Return the (x, y) coordinate for the center point of the cell that contains the specified text.  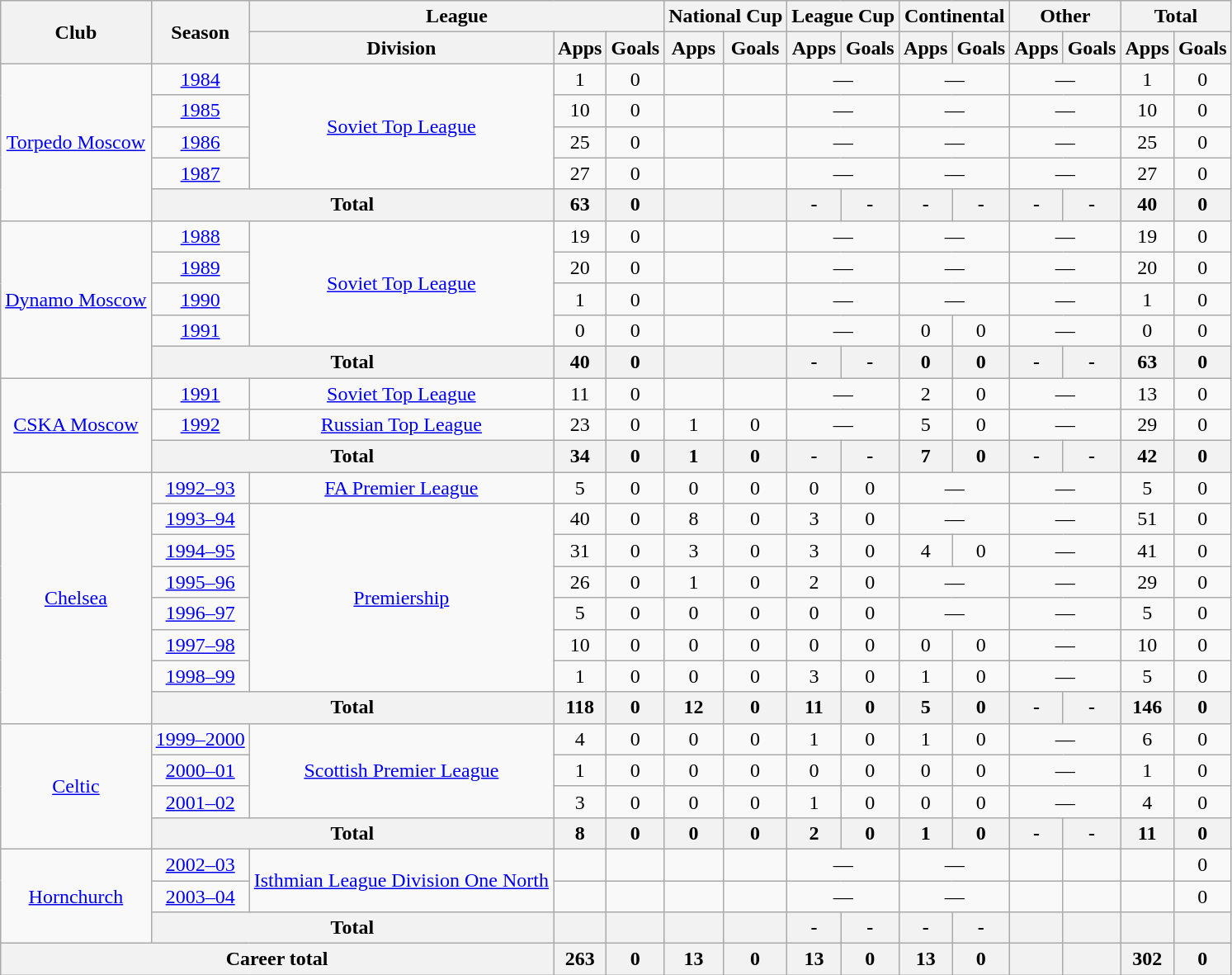
31 (580, 551)
CSKA Moscow (76, 425)
12 (694, 708)
1988 (200, 236)
Hornchurch (76, 896)
Season (200, 32)
34 (580, 457)
Continental (955, 17)
2000–01 (200, 770)
League (456, 17)
26 (580, 582)
Premiership (401, 598)
Torpedo Moscow (76, 142)
Isthmian League Division One North (401, 880)
42 (1147, 457)
Club (76, 32)
1998–99 (200, 676)
6 (1147, 739)
51 (1147, 519)
1994–95 (200, 551)
Scottish Premier League (401, 770)
7 (926, 457)
League Cup (843, 17)
1990 (200, 299)
1985 (200, 111)
1995–96 (200, 582)
National Cup (726, 17)
1984 (200, 79)
1986 (200, 142)
146 (1147, 708)
2001–02 (200, 802)
1996–97 (200, 613)
Career total (277, 959)
Russian Top League (401, 425)
302 (1147, 959)
1989 (200, 267)
1992 (200, 425)
1999–2000 (200, 739)
23 (580, 425)
2003–04 (200, 896)
Other (1065, 17)
Division (401, 48)
41 (1147, 551)
1987 (200, 173)
1997–98 (200, 645)
Dynamo Moscow (76, 299)
FA Premier League (401, 488)
2002–03 (200, 864)
1992–93 (200, 488)
1993–94 (200, 519)
118 (580, 708)
Celtic (76, 786)
263 (580, 959)
Chelsea (76, 598)
